For the text-containing cell, return its midpoint in [x, y] coordinate format. 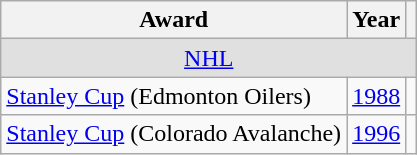
1996 [376, 134]
Stanley Cup (Colorado Avalanche) [174, 134]
NHL [209, 58]
Year [376, 20]
1988 [376, 96]
Award [174, 20]
Stanley Cup (Edmonton Oilers) [174, 96]
